Locate the cell with the specified text and output its (x, y) center coordinate. 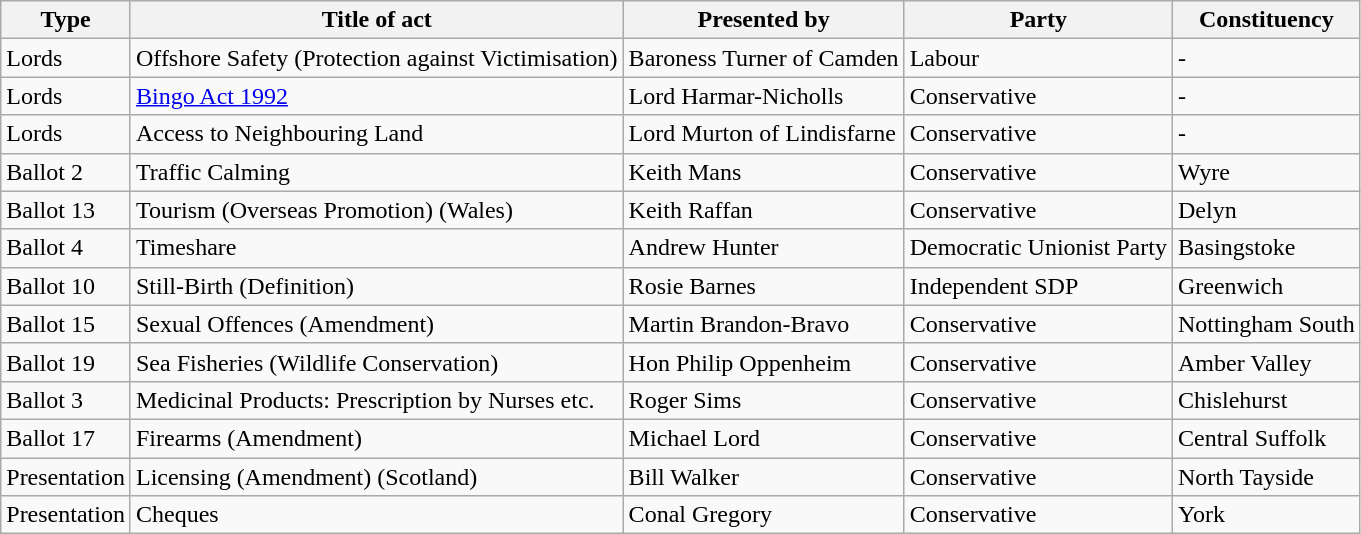
Nottingham South (1266, 324)
Licensing (Amendment) (Scotland) (376, 477)
Party (1038, 20)
Type (66, 20)
Traffic Calming (376, 172)
Access to Neighbouring Land (376, 134)
Michael Lord (764, 438)
Andrew Hunter (764, 248)
Tourism (Overseas Promotion) (Wales) (376, 210)
Chislehurst (1266, 400)
Roger Sims (764, 400)
Lord Harmar-Nicholls (764, 96)
Ballot 17 (66, 438)
Independent SDP (1038, 286)
Ballot 2 (66, 172)
Offshore Safety (Protection against Victimisation) (376, 58)
Bingo Act 1992 (376, 96)
Keith Raffan (764, 210)
Wyre (1266, 172)
Keith Mans (764, 172)
Hon Philip Oppenheim (764, 362)
Central Suffolk (1266, 438)
Ballot 10 (66, 286)
Sea Fisheries (Wildlife Conservation) (376, 362)
Basingstoke (1266, 248)
Cheques (376, 515)
Conal Gregory (764, 515)
Delyn (1266, 210)
Still-Birth (Definition) (376, 286)
Labour (1038, 58)
Presented by (764, 20)
Baroness Turner of Camden (764, 58)
Amber Valley (1266, 362)
Title of act (376, 20)
Greenwich (1266, 286)
Medicinal Products: Prescription by Nurses etc. (376, 400)
Firearms (Amendment) (376, 438)
Sexual Offences (Amendment) (376, 324)
Ballot 3 (66, 400)
Martin Brandon-Bravo (764, 324)
Timeshare (376, 248)
Rosie Barnes (764, 286)
Lord Murton of Lindisfarne (764, 134)
Ballot 13 (66, 210)
Ballot 15 (66, 324)
Ballot 4 (66, 248)
Ballot 19 (66, 362)
Constituency (1266, 20)
North Tayside (1266, 477)
Democratic Unionist Party (1038, 248)
Bill Walker (764, 477)
York (1266, 515)
